Identify which cell holds the provided text, then report its [x, y] central coordinate. 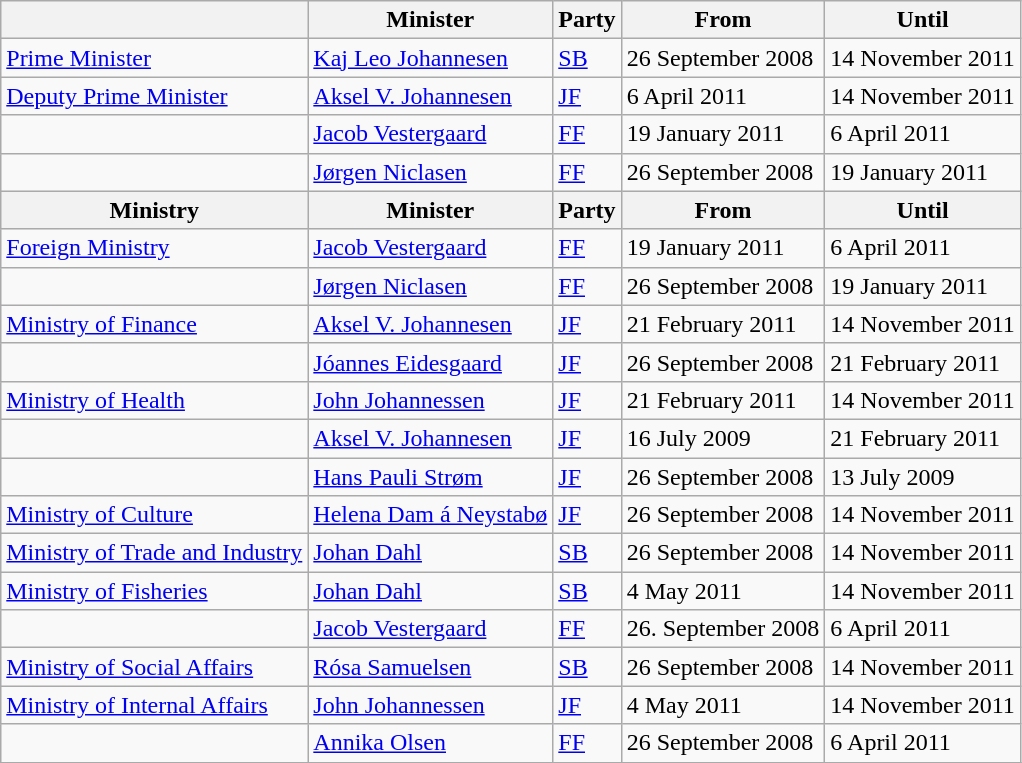
Jóannes Eidesgaard [430, 362]
Ministry of Finance [154, 324]
16 July 2009 [723, 438]
Ministry of Social Affairs [154, 667]
13 July 2009 [922, 477]
Kaj Leo Johannesen [430, 58]
Prime Minister [154, 58]
Ministry of Trade and Industry [154, 553]
Foreign Ministry [154, 248]
Helena Dam á Neystabø [430, 515]
26. September 2008 [723, 629]
Hans Pauli Strøm [430, 477]
Ministry of Fisheries [154, 591]
Annika Olsen [430, 743]
Ministry of Health [154, 400]
Rósa Samuelsen [430, 667]
Ministry of Internal Affairs [154, 705]
Deputy Prime Minister [154, 96]
Ministry [154, 210]
Ministry of Culture [154, 515]
